Scan for the cell matching the given text and deliver its (x, y) coordinate at center. 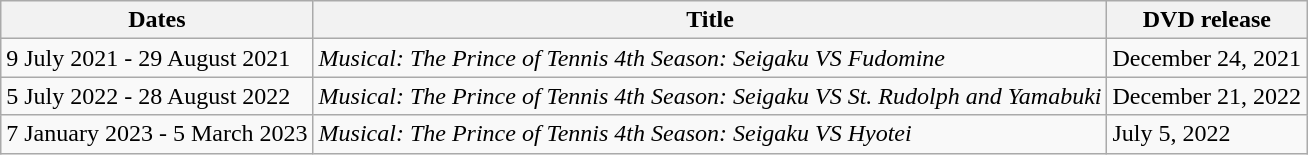
5 July 2022 - 28 August 2022 (157, 96)
Musical: The Prince of Tennis 4th Season: Seigaku VS St. Rudolph and Yamabuki (710, 96)
Musical: The Prince of Tennis 4th Season: Seigaku VS Hyotei (710, 134)
Dates (157, 20)
DVD release (1207, 20)
December 21, 2022 (1207, 96)
7 January 2023 - 5 March 2023 (157, 134)
Title (710, 20)
December 24, 2021 (1207, 58)
9 July 2021 - 29 August 2021 (157, 58)
July 5, 2022 (1207, 134)
Musical: The Prince of Tennis 4th Season: Seigaku VS Fudomine (710, 58)
